Determine the [X, Y] coordinate at the center of the cell enclosing the given text.  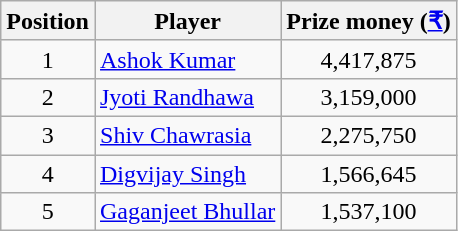
3 [48, 135]
3,159,000 [368, 97]
1 [48, 59]
1,537,100 [368, 212]
Position [48, 21]
Ashok Kumar [187, 59]
Player [187, 21]
2 [48, 97]
Gaganjeet Bhullar [187, 212]
Prize money (₹) [368, 21]
Jyoti Randhawa [187, 97]
4,417,875 [368, 59]
1,566,645 [368, 173]
Shiv Chawrasia [187, 135]
Digvijay Singh [187, 173]
5 [48, 212]
2,275,750 [368, 135]
4 [48, 173]
